Return [x, y] of the center of cell containing provided text 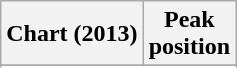
Chart (2013) [72, 34]
Peakposition [189, 34]
